Capture the cell that displays the provided text and extract its (X, Y) central coordinate. 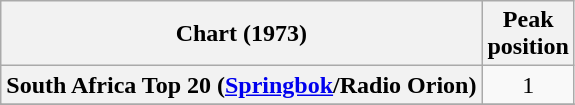
Peakposition (528, 34)
Chart (1973) (242, 34)
South Africa Top 20 (Springbok/Radio Orion) (242, 85)
1 (528, 85)
